Extract the (X, Y) coordinate from the center of the cell holding the provided text.  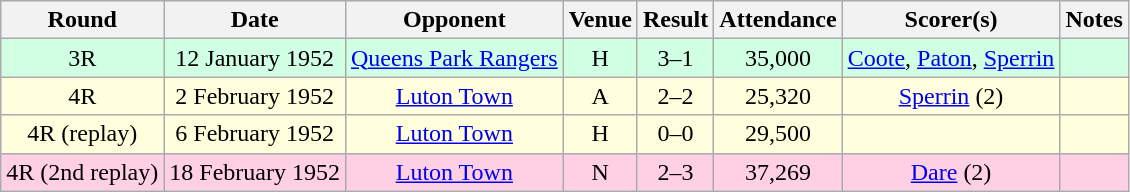
37,269 (778, 172)
Notes (1094, 20)
Round (82, 20)
Dare (2) (951, 172)
Opponent (454, 20)
N (600, 172)
Sperrin (2) (951, 96)
12 January 1952 (255, 58)
35,000 (778, 58)
3R (82, 58)
Venue (600, 20)
2–3 (675, 172)
3–1 (675, 58)
4R (replay) (82, 134)
0–0 (675, 134)
Date (255, 20)
4R (2nd replay) (82, 172)
Result (675, 20)
A (600, 96)
2–2 (675, 96)
25,320 (778, 96)
18 February 1952 (255, 172)
4R (82, 96)
Queens Park Rangers (454, 58)
29,500 (778, 134)
6 February 1952 (255, 134)
2 February 1952 (255, 96)
Scorer(s) (951, 20)
Coote, Paton, Sperrin (951, 58)
Attendance (778, 20)
